Provide the (X, Y) coordinate of the cell's center where the given text is located.  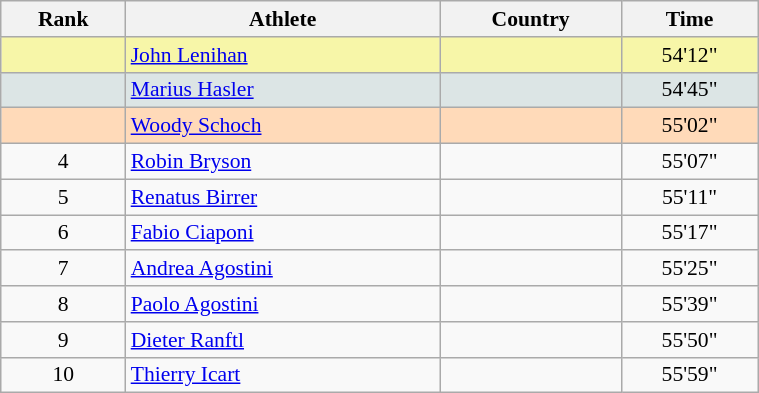
Marius Hasler (283, 90)
Fabio Ciaponi (283, 233)
55'25" (689, 269)
Woody Schoch (283, 126)
John Lenihan (283, 55)
55'17" (689, 233)
5 (64, 197)
55'02" (689, 126)
55'39" (689, 304)
55'50" (689, 340)
6 (64, 233)
Robin Bryson (283, 162)
7 (64, 269)
Thierry Icart (283, 375)
54'12" (689, 55)
55'11" (689, 197)
Time (689, 19)
Country (531, 19)
4 (64, 162)
Athlete (283, 19)
Paolo Agostini (283, 304)
Renatus Birrer (283, 197)
Rank (64, 19)
55'59" (689, 375)
10 (64, 375)
Andrea Agostini (283, 269)
55'07" (689, 162)
Dieter Ranftl (283, 340)
54'45" (689, 90)
9 (64, 340)
8 (64, 304)
